Capture the cell that displays the provided text and extract its [x, y] central coordinate. 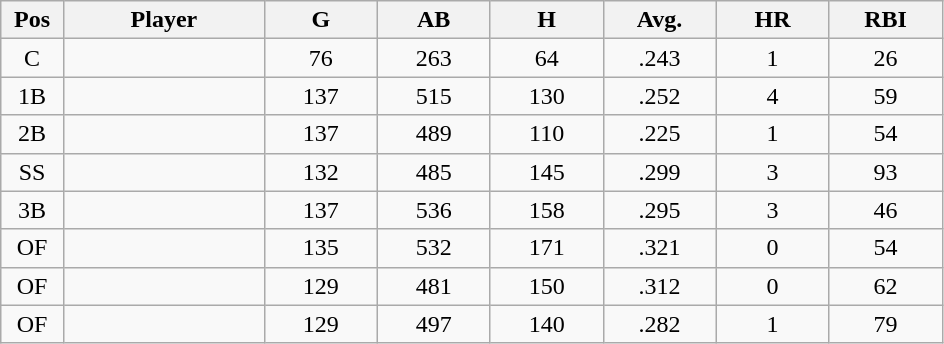
140 [546, 324]
.225 [660, 134]
130 [546, 96]
158 [546, 210]
515 [434, 96]
485 [434, 172]
532 [434, 248]
HR [772, 20]
62 [886, 286]
76 [320, 58]
.295 [660, 210]
Player [164, 20]
135 [320, 248]
RBI [886, 20]
110 [546, 134]
.299 [660, 172]
4 [772, 96]
AB [434, 20]
G [320, 20]
.282 [660, 324]
C [32, 58]
SS [32, 172]
481 [434, 286]
132 [320, 172]
.321 [660, 248]
263 [434, 58]
46 [886, 210]
59 [886, 96]
Pos [32, 20]
79 [886, 324]
.252 [660, 96]
26 [886, 58]
497 [434, 324]
1B [32, 96]
489 [434, 134]
145 [546, 172]
171 [546, 248]
2B [32, 134]
3B [32, 210]
64 [546, 58]
93 [886, 172]
Avg. [660, 20]
H [546, 20]
.312 [660, 286]
.243 [660, 58]
536 [434, 210]
150 [546, 286]
